Capture the cell that displays the provided text and extract its (x, y) central coordinate. 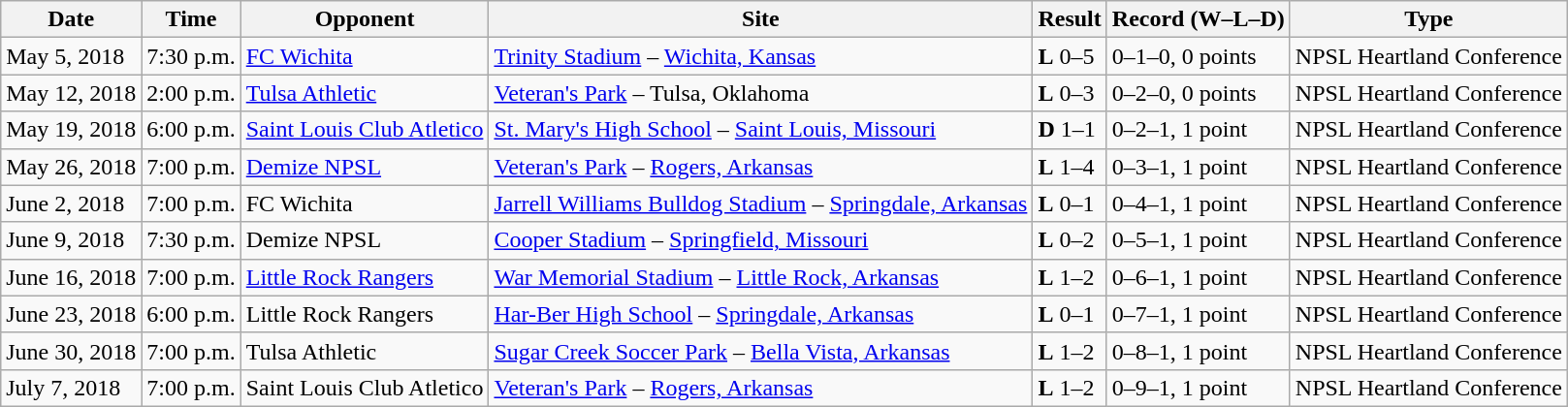
Jarrell Williams Bulldog Stadium – Springdale, Arkansas (760, 203)
0–6–1, 1 point (1199, 277)
June 16, 2018 (72, 277)
Record (W–L–D) (1199, 19)
Cooper Stadium – Springfield, Missouri (760, 240)
Date (72, 19)
War Memorial Stadium – Little Rock, Arkansas (760, 277)
D 1–1 (1070, 130)
Opponent (365, 19)
May 12, 2018 (72, 93)
0–4–1, 1 point (1199, 203)
L 0–2 (1070, 240)
Trinity Stadium – Wichita, Kansas (760, 56)
0–2–1, 1 point (1199, 130)
0–5–1, 1 point (1199, 240)
0–1–0, 0 points (1199, 56)
Site (760, 19)
0–2–0, 0 points (1199, 93)
Result (1070, 19)
St. Mary's High School – Saint Louis, Missouri (760, 130)
June 2, 2018 (72, 203)
Har-Ber High School – Springdale, Arkansas (760, 314)
July 7, 2018 (72, 388)
L 1–4 (1070, 167)
Veteran's Park – Tulsa, Oklahoma (760, 93)
Type (1428, 19)
2:00 p.m. (191, 93)
0–9–1, 1 point (1199, 388)
L 0–3 (1070, 93)
May 26, 2018 (72, 167)
0–7–1, 1 point (1199, 314)
Sugar Creek Soccer Park – Bella Vista, Arkansas (760, 351)
Time (191, 19)
June 30, 2018 (72, 351)
May 19, 2018 (72, 130)
May 5, 2018 (72, 56)
L 0–5 (1070, 56)
June 9, 2018 (72, 240)
0–3–1, 1 point (1199, 167)
0–8–1, 1 point (1199, 351)
June 23, 2018 (72, 314)
